Determine the (x, y) coordinate at the center of the cell enclosing the given text.  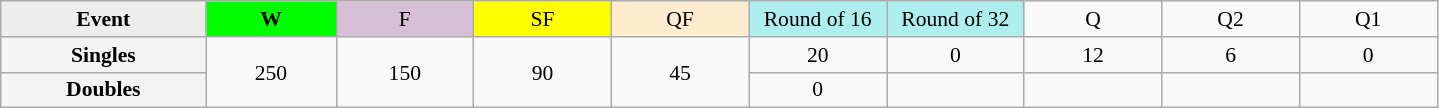
Singles (104, 55)
Event (104, 19)
Round of 16 (818, 19)
90 (543, 72)
Q (1093, 19)
QF (680, 19)
Doubles (104, 90)
F (405, 19)
45 (680, 72)
Round of 32 (955, 19)
20 (818, 55)
SF (543, 19)
250 (271, 72)
12 (1093, 55)
Q1 (1368, 19)
6 (1231, 55)
W (271, 19)
Q2 (1231, 19)
150 (405, 72)
